Pinpoint the cell where the given text exists, returning its [x, y] midpoint coordinate. 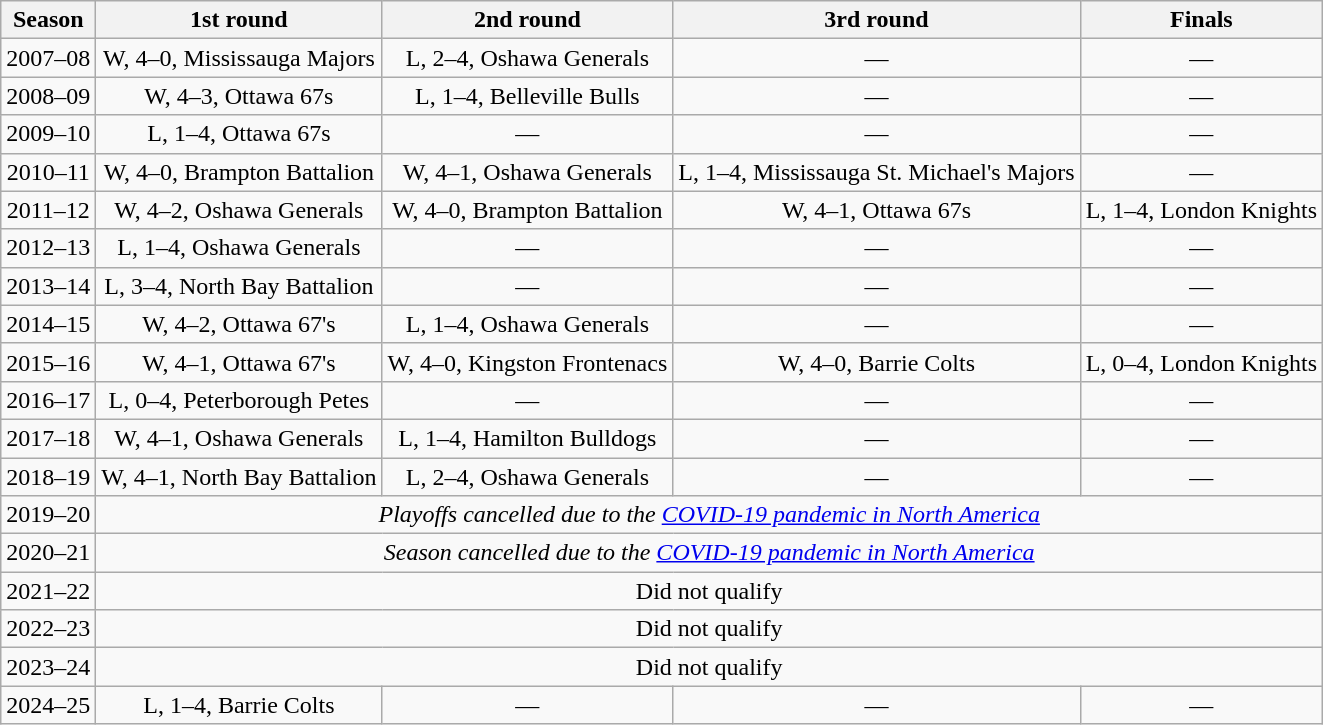
1st round [239, 20]
2008–09 [48, 96]
W, 4–3, Ottawa 67s [239, 96]
2024–25 [48, 705]
2009–10 [48, 134]
W, 4–0, Barrie Colts [876, 362]
2010–11 [48, 172]
L, 0–4, Peterborough Petes [239, 400]
L, 1–4, Mississauga St. Michael's Majors [876, 172]
2014–15 [48, 324]
2007–08 [48, 58]
W, 4–1, North Bay Battalion [239, 477]
Finals [1201, 20]
Season [48, 20]
2022–23 [48, 629]
W, 4–2, Ottawa 67's [239, 324]
2016–17 [48, 400]
L, 0–4, London Knights [1201, 362]
2017–18 [48, 438]
Playoffs cancelled due to the COVID-19 pandemic in North America [710, 515]
2013–14 [48, 286]
2011–12 [48, 210]
3rd round [876, 20]
2020–21 [48, 553]
L, 1–4, London Knights [1201, 210]
2023–24 [48, 667]
L, 1–4, Barrie Colts [239, 705]
W, 4–2, Oshawa Generals [239, 210]
W, 4–1, Ottawa 67s [876, 210]
2012–13 [48, 248]
W, 4–0, Kingston Frontenacs [528, 362]
2019–20 [48, 515]
L, 3–4, North Bay Battalion [239, 286]
L, 1–4, Ottawa 67s [239, 134]
W, 4–0, Mississauga Majors [239, 58]
2018–19 [48, 477]
L, 1–4, Hamilton Bulldogs [528, 438]
2021–22 [48, 591]
W, 4–1, Ottawa 67's [239, 362]
L, 1–4, Belleville Bulls [528, 96]
Season cancelled due to the COVID-19 pandemic in North America [710, 553]
2015–16 [48, 362]
2nd round [528, 20]
